Return [x, y] of the center of cell containing provided text 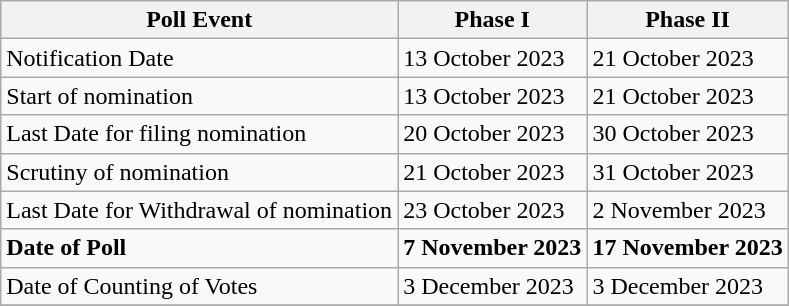
Scrutiny of nomination [200, 172]
Poll Event [200, 20]
Last Date for Withdrawal of nomination [200, 210]
Phase II [688, 20]
Date of Poll [200, 248]
Date of Counting of Votes [200, 286]
Start of nomination [200, 96]
17 November 2023 [688, 248]
Phase I [492, 20]
2 November 2023 [688, 210]
31 October 2023 [688, 172]
7 November 2023 [492, 248]
30 October 2023 [688, 134]
23 October 2023 [492, 210]
Notification Date [200, 58]
20 October 2023 [492, 134]
Last Date for filing nomination [200, 134]
